Identify which cell holds the provided text, then report its (X, Y) central coordinate. 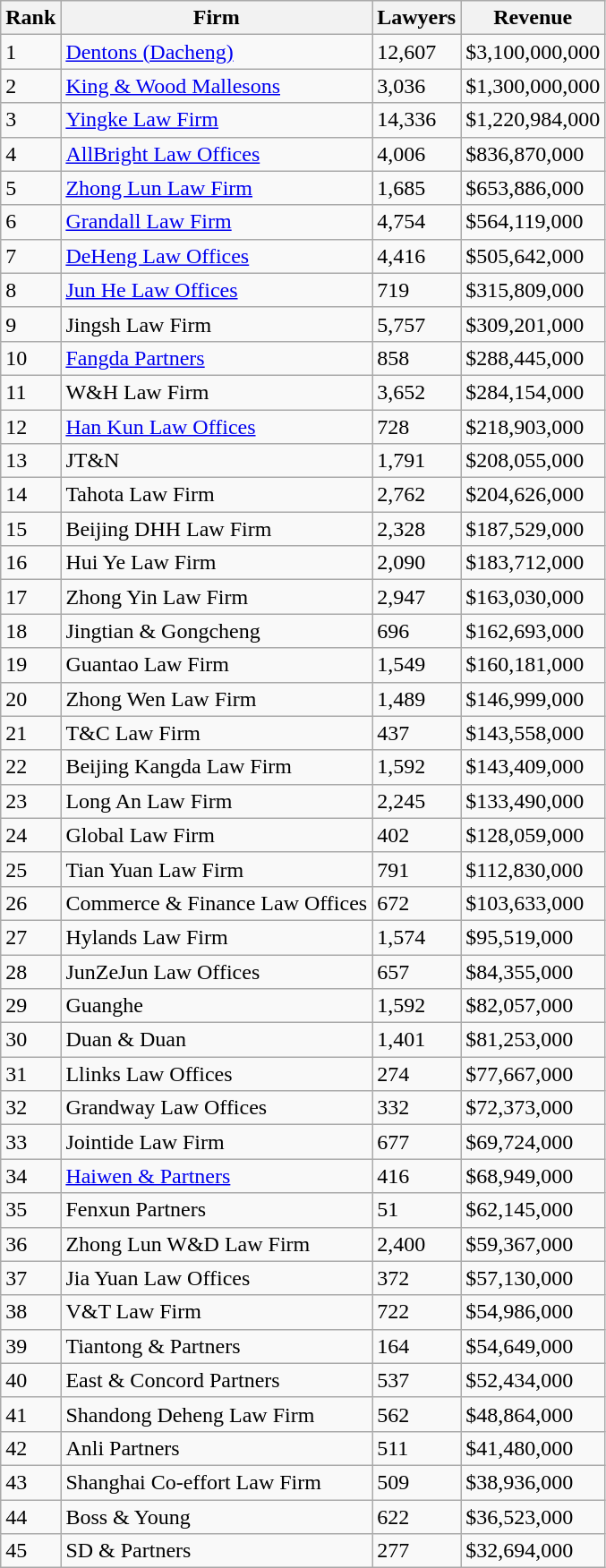
$146,999,000 (533, 699)
1,574 (417, 937)
Fangda Partners (217, 358)
43 (30, 1482)
$143,558,000 (533, 733)
5,757 (417, 324)
Commerce & Finance Law Offices (217, 903)
$69,724,000 (533, 1142)
$653,886,000 (533, 188)
$162,693,000 (533, 631)
1,549 (417, 665)
1,401 (417, 1040)
23 (30, 801)
$128,059,000 (533, 835)
$48,864,000 (533, 1414)
696 (417, 631)
Hui Ye Law Firm (217, 563)
Jia Yuan Law Offices (217, 1278)
34 (30, 1176)
Duan & Duan (217, 1040)
40 (30, 1380)
T&C Law Firm (217, 733)
$36,523,000 (533, 1517)
26 (30, 903)
1 (30, 52)
Tahota Law Firm (217, 495)
$41,480,000 (533, 1448)
$68,949,000 (533, 1176)
$505,642,000 (533, 256)
JT&N (217, 461)
Jingtian & Gongcheng (217, 631)
$143,409,000 (533, 767)
4,006 (417, 154)
1,791 (417, 461)
$84,355,000 (533, 971)
22 (30, 767)
2,090 (417, 563)
277 (417, 1551)
Shanghai Co-effort Law Firm (217, 1482)
728 (417, 427)
372 (417, 1278)
Jun He Law Offices (217, 290)
29 (30, 1006)
39 (30, 1346)
274 (417, 1074)
51 (417, 1210)
16 (30, 563)
33 (30, 1142)
3,036 (417, 86)
11 (30, 392)
$95,519,000 (533, 937)
416 (417, 1176)
Beijing Kangda Law Firm (217, 767)
37 (30, 1278)
2,762 (417, 495)
12 (30, 427)
$208,055,000 (533, 461)
$3,100,000,000 (533, 52)
2 (30, 86)
858 (417, 358)
Jingsh Law Firm (217, 324)
17 (30, 597)
$1,300,000,000 (533, 86)
Zhong Lun W&D Law Firm (217, 1244)
14,336 (417, 120)
$77,667,000 (533, 1074)
$564,119,000 (533, 222)
JunZeJun Law Offices (217, 971)
$133,490,000 (533, 801)
4 (30, 154)
42 (30, 1448)
$284,154,000 (533, 392)
2,947 (417, 597)
28 (30, 971)
Zhong Lun Law Firm (217, 188)
3 (30, 120)
Tiantong & Partners (217, 1346)
Grandall Law Firm (217, 222)
562 (417, 1414)
Boss & Young (217, 1517)
4,754 (417, 222)
$218,903,000 (533, 427)
332 (417, 1108)
Haiwen & Partners (217, 1176)
$204,626,000 (533, 495)
Shandong Deheng Law Firm (217, 1414)
21 (30, 733)
DeHeng Law Offices (217, 256)
1,685 (417, 188)
12,607 (417, 52)
$112,830,000 (533, 869)
Dentons (Dacheng) (217, 52)
$160,181,000 (533, 665)
Rank (30, 18)
3,652 (417, 392)
Global Law Firm (217, 835)
657 (417, 971)
27 (30, 937)
1,489 (417, 699)
14 (30, 495)
$315,809,000 (533, 290)
Zhong Yin Law Firm (217, 597)
2,400 (417, 1244)
Zhong Wen Law Firm (217, 699)
791 (417, 869)
$82,057,000 (533, 1006)
32 (30, 1108)
24 (30, 835)
36 (30, 1244)
$72,373,000 (533, 1108)
Han Kun Law Offices (217, 427)
38 (30, 1312)
$103,633,000 (533, 903)
Fenxun Partners (217, 1210)
10 (30, 358)
Long An Law Firm (217, 801)
437 (417, 733)
Revenue (533, 18)
537 (417, 1380)
King & Wood Mallesons (217, 86)
Guantao Law Firm (217, 665)
511 (417, 1448)
$52,434,000 (533, 1380)
$38,936,000 (533, 1482)
7 (30, 256)
Llinks Law Offices (217, 1074)
677 (417, 1142)
5 (30, 188)
$57,130,000 (533, 1278)
Guanghe (217, 1006)
15 (30, 529)
$81,253,000 (533, 1040)
$59,367,000 (533, 1244)
$1,220,984,000 (533, 120)
$187,529,000 (533, 529)
Grandway Law Offices (217, 1108)
31 (30, 1074)
$54,986,000 (533, 1312)
W&H Law Firm (217, 392)
$836,870,000 (533, 154)
18 (30, 631)
9 (30, 324)
Anli Partners (217, 1448)
4,416 (417, 256)
Yingke Law Firm (217, 120)
Jointide Law Firm (217, 1142)
44 (30, 1517)
$288,445,000 (533, 358)
19 (30, 665)
2,328 (417, 529)
35 (30, 1210)
AllBright Law Offices (217, 154)
Beijing DHH Law Firm (217, 529)
30 (30, 1040)
41 (30, 1414)
Firm (217, 18)
$32,694,000 (533, 1551)
$309,201,000 (533, 324)
722 (417, 1312)
402 (417, 835)
SD & Partners (217, 1551)
20 (30, 699)
East & Concord Partners (217, 1380)
Hylands Law Firm (217, 937)
8 (30, 290)
6 (30, 222)
672 (417, 903)
$54,649,000 (533, 1346)
$183,712,000 (533, 563)
45 (30, 1551)
Tian Yuan Law Firm (217, 869)
164 (417, 1346)
$163,030,000 (533, 597)
25 (30, 869)
Lawyers (417, 18)
$62,145,000 (533, 1210)
509 (417, 1482)
13 (30, 461)
719 (417, 290)
2,245 (417, 801)
V&T Law Firm (217, 1312)
622 (417, 1517)
